Determine the (x, y) coordinate at the center of the cell enclosing the given text.  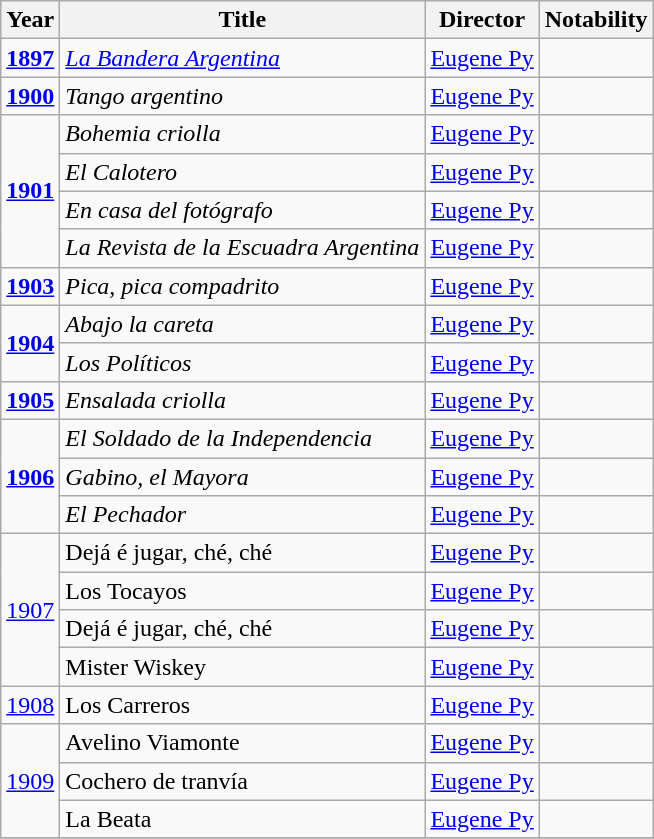
Los Carreros (242, 705)
La Bandera Argentina (242, 58)
Title (242, 20)
1904 (30, 343)
Bohemia criolla (242, 134)
1906 (30, 476)
1907 (30, 610)
Gabino, el Mayora (242, 477)
Year (30, 20)
La Beata (242, 819)
Mister Wiskey (242, 667)
1897 (30, 58)
1901 (30, 191)
El Pechador (242, 515)
1909 (30, 781)
El Soldado de la Independencia (242, 438)
El Calotero (242, 172)
Pica, pica compadrito (242, 286)
1900 (30, 96)
1908 (30, 705)
Los Tocayos (242, 591)
La Revista de la Escuadra Argentina (242, 248)
Abajo la careta (242, 324)
Cochero de tranvía (242, 781)
En casa del fotógrafo (242, 210)
Los Políticos (242, 362)
Tango argentino (242, 96)
Avelino Viamonte (242, 743)
Director (482, 20)
1903 (30, 286)
Notability (596, 20)
1905 (30, 400)
Ensalada criolla (242, 400)
